Pinpoint the cell where the given text exists, returning its [x, y] midpoint coordinate. 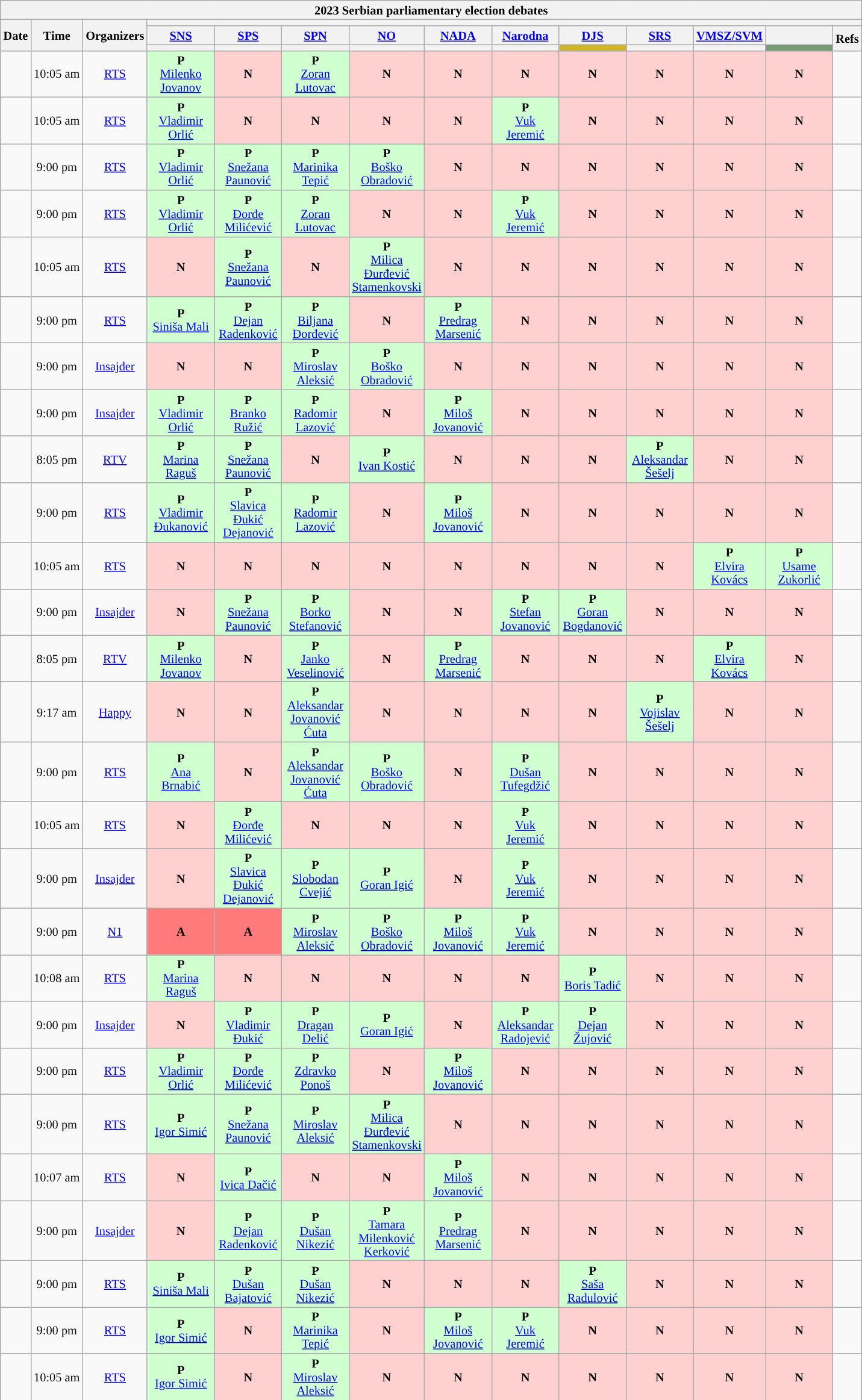
PBoris Tadić [593, 978]
10:07 am [57, 1177]
SPN [316, 35]
PUsame Zukorlić [799, 566]
9:17 am [57, 712]
PAna Brnabić [181, 772]
Date [16, 35]
PDragan Delić [316, 1024]
SNS [181, 35]
PAleksandar Radojević [525, 1024]
PGoran Bogdanović [593, 612]
Refs [847, 38]
N1 [114, 931]
PIvan Kostić [387, 459]
Time [57, 35]
PAleksandar Šešelj [660, 459]
PDušan Bajatović [248, 1284]
PBiljana Đorđević [316, 319]
PVladimir Đukić [248, 1024]
10:08 am [57, 978]
Organizers [114, 35]
PIvica Dačić [248, 1177]
PStefan Jovanović [525, 612]
NADA [458, 35]
PVojislav Šešelj [660, 712]
DJS [593, 35]
NO [387, 35]
PJanko Veselinović [316, 659]
Narodna [525, 35]
SPS [248, 35]
PZdravko Ponoš [316, 1071]
SRS [660, 35]
PSaša Radulović [593, 1284]
PVladimir Đukanović [181, 512]
PBranko Ružić [248, 413]
PBorko Stefanović [316, 612]
PSlobodan Cvejić [316, 878]
VMSZ/SVM [729, 35]
PTamara Milenković Kerković [387, 1231]
2023 Serbian parliamentary election debates [431, 10]
PDušan Tufegdžić [525, 772]
PDejan Žujović [593, 1024]
Happy [114, 712]
